For the text-containing cell, return its midpoint in (x, y) coordinate format. 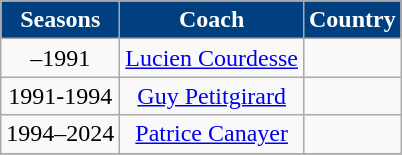
–1991 (60, 58)
Coach (212, 20)
Lucien Courdesse (212, 58)
Patrice Canayer (212, 134)
Seasons (60, 20)
1994–2024 (60, 134)
1991-1994 (60, 96)
Guy Petitgirard (212, 96)
Country (352, 20)
